Identify which cell holds the provided text, then report its (x, y) central coordinate. 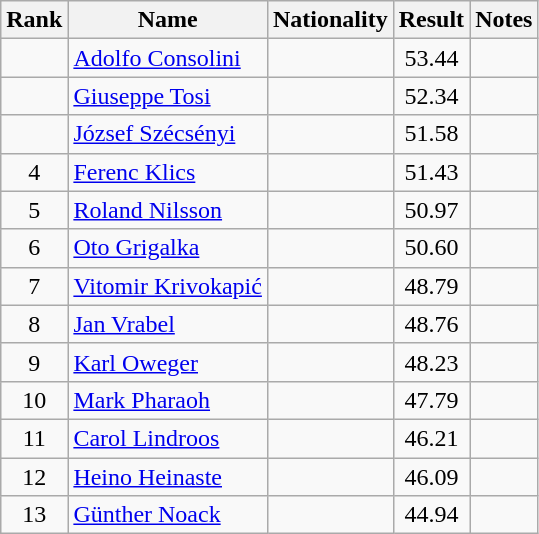
Result (431, 20)
4 (34, 172)
13 (34, 515)
10 (34, 400)
6 (34, 248)
Heino Heinaste (168, 477)
48.23 (431, 362)
12 (34, 477)
Adolfo Consolini (168, 58)
50.97 (431, 210)
Nationality (330, 20)
46.09 (431, 477)
46.21 (431, 438)
Roland Nilsson (168, 210)
Karl Oweger (168, 362)
Giuseppe Tosi (168, 96)
48.76 (431, 324)
Mark Pharaoh (168, 400)
Ferenc Klics (168, 172)
Carol Lindroos (168, 438)
47.79 (431, 400)
Jan Vrabel (168, 324)
Notes (504, 20)
11 (34, 438)
Name (168, 20)
7 (34, 286)
9 (34, 362)
48.79 (431, 286)
44.94 (431, 515)
52.34 (431, 96)
51.58 (431, 134)
53.44 (431, 58)
Rank (34, 20)
51.43 (431, 172)
Günther Noack (168, 515)
8 (34, 324)
50.60 (431, 248)
Oto Grigalka (168, 248)
5 (34, 210)
Vitomir Krivokapić (168, 286)
József Szécsényi (168, 134)
